Capture the cell that displays the provided text and extract its (x, y) central coordinate. 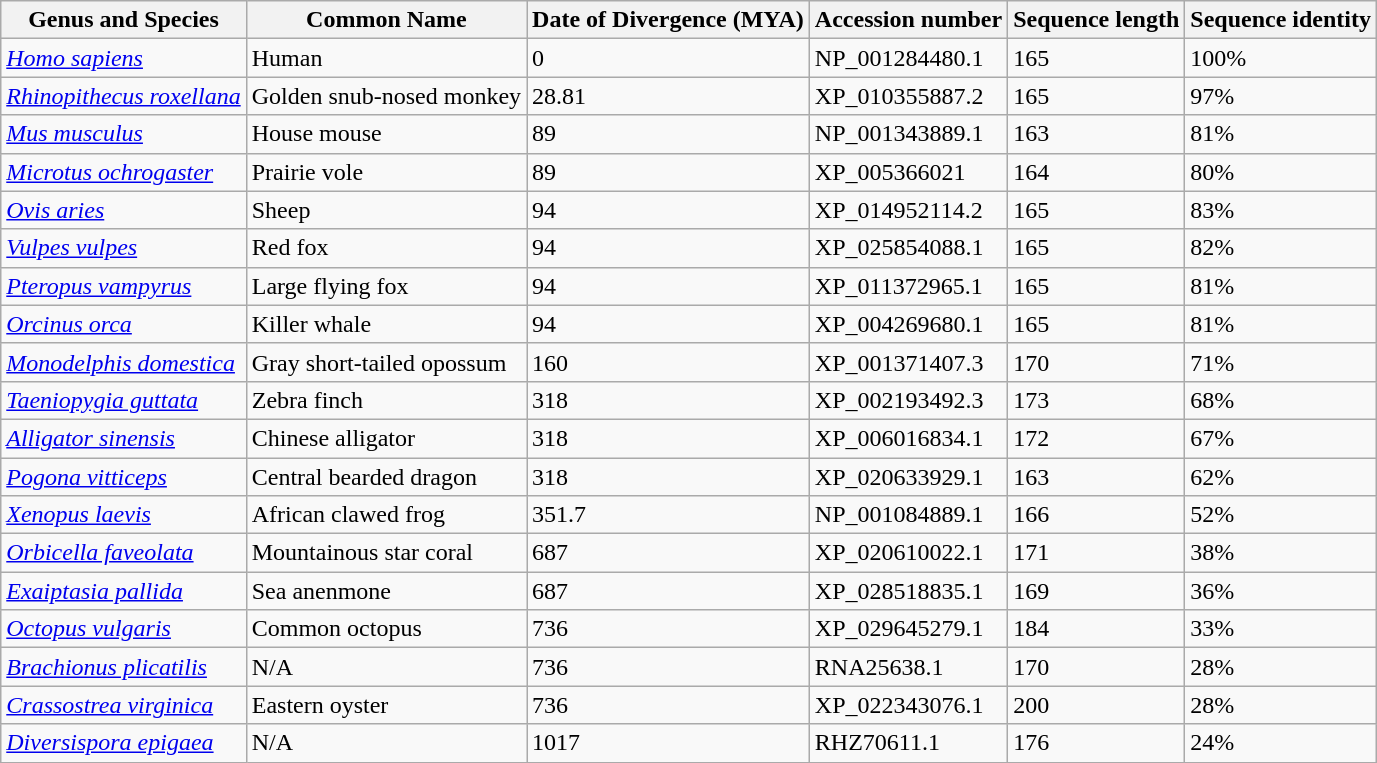
68% (1281, 400)
Crassostrea virginica (124, 705)
100% (1281, 58)
Orcinus orca (124, 324)
166 (1096, 515)
RNA25638.1 (908, 667)
XP_014952114.2 (908, 210)
Mountainous star coral (386, 553)
Sequence length (1096, 20)
Eastern oyster (386, 705)
XP_028518835.1 (908, 591)
Prairie vole (386, 172)
Rhinopithecus roxellana (124, 96)
African clawed frog (386, 515)
XP_022343076.1 (908, 705)
Xenopus laevis (124, 515)
169 (1096, 591)
Large flying fox (386, 286)
Ovis aries (124, 210)
Central bearded dragon (386, 477)
Orbicella faveolata (124, 553)
38% (1281, 553)
Genus and Species (124, 20)
0 (668, 58)
Red fox (386, 248)
Microtus ochrogaster (124, 172)
33% (1281, 629)
XP_020633929.1 (908, 477)
Sea anenmone (386, 591)
Common octopus (386, 629)
24% (1281, 743)
NP_001284480.1 (908, 58)
XP_025854088.1 (908, 248)
97% (1281, 96)
House mouse (386, 134)
164 (1096, 172)
Accession number (908, 20)
XP_020610022.1 (908, 553)
Diversispora epigaea (124, 743)
62% (1281, 477)
XP_002193492.3 (908, 400)
XP_004269680.1 (908, 324)
Pogona vitticeps (124, 477)
XP_011372965.1 (908, 286)
RHZ70611.1 (908, 743)
Vulpes vulpes (124, 248)
172 (1096, 438)
171 (1096, 553)
Octopus vulgaris (124, 629)
NP_001343889.1 (908, 134)
XP_010355887.2 (908, 96)
1017 (668, 743)
176 (1096, 743)
XP_005366021 (908, 172)
67% (1281, 438)
Common Name (386, 20)
Brachionus plicatilis (124, 667)
82% (1281, 248)
52% (1281, 515)
Chinese alligator (386, 438)
71% (1281, 362)
Date of Divergence (MYA) (668, 20)
Gray short-tailed opossum (386, 362)
Sheep (386, 210)
83% (1281, 210)
Zebra finch (386, 400)
XP_029645279.1 (908, 629)
351.7 (668, 515)
Monodelphis domestica (124, 362)
Killer whale (386, 324)
200 (1096, 705)
184 (1096, 629)
XP_006016834.1 (908, 438)
28.81 (668, 96)
173 (1096, 400)
Golden snub-nosed monkey (386, 96)
Alligator sinensis (124, 438)
Sequence identity (1281, 20)
NP_001084889.1 (908, 515)
Taeniopygia guttata (124, 400)
Mus musculus (124, 134)
160 (668, 362)
XP_001371407.3 (908, 362)
Pteropus vampyrus (124, 286)
Exaiptasia pallida (124, 591)
Human (386, 58)
Homo sapiens (124, 58)
80% (1281, 172)
36% (1281, 591)
